Find where the given text appears and provide that cell's center as (X, Y) coordinate. 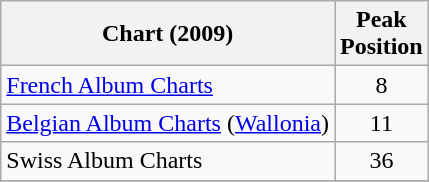
Belgian Album Charts (Wallonia) (168, 123)
Swiss Album Charts (168, 161)
French Album Charts (168, 85)
11 (381, 123)
36 (381, 161)
PeakPosition (381, 34)
Chart (2009) (168, 34)
8 (381, 85)
